Return (X, Y) of the center of cell containing provided text 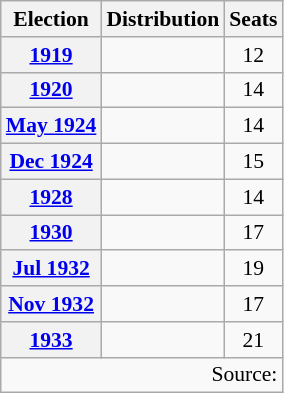
May 1924 (52, 126)
12 (253, 55)
Nov 1932 (52, 304)
21 (253, 340)
1920 (52, 90)
1919 (52, 55)
19 (253, 269)
Distribution (162, 19)
1928 (52, 197)
Jul 1932 (52, 269)
Seats (253, 19)
Dec 1924 (52, 162)
1930 (52, 233)
1933 (52, 340)
15 (253, 162)
Source: (142, 375)
Election (52, 19)
